Determine the (X, Y) coordinate at the center of the cell enclosing the given text.  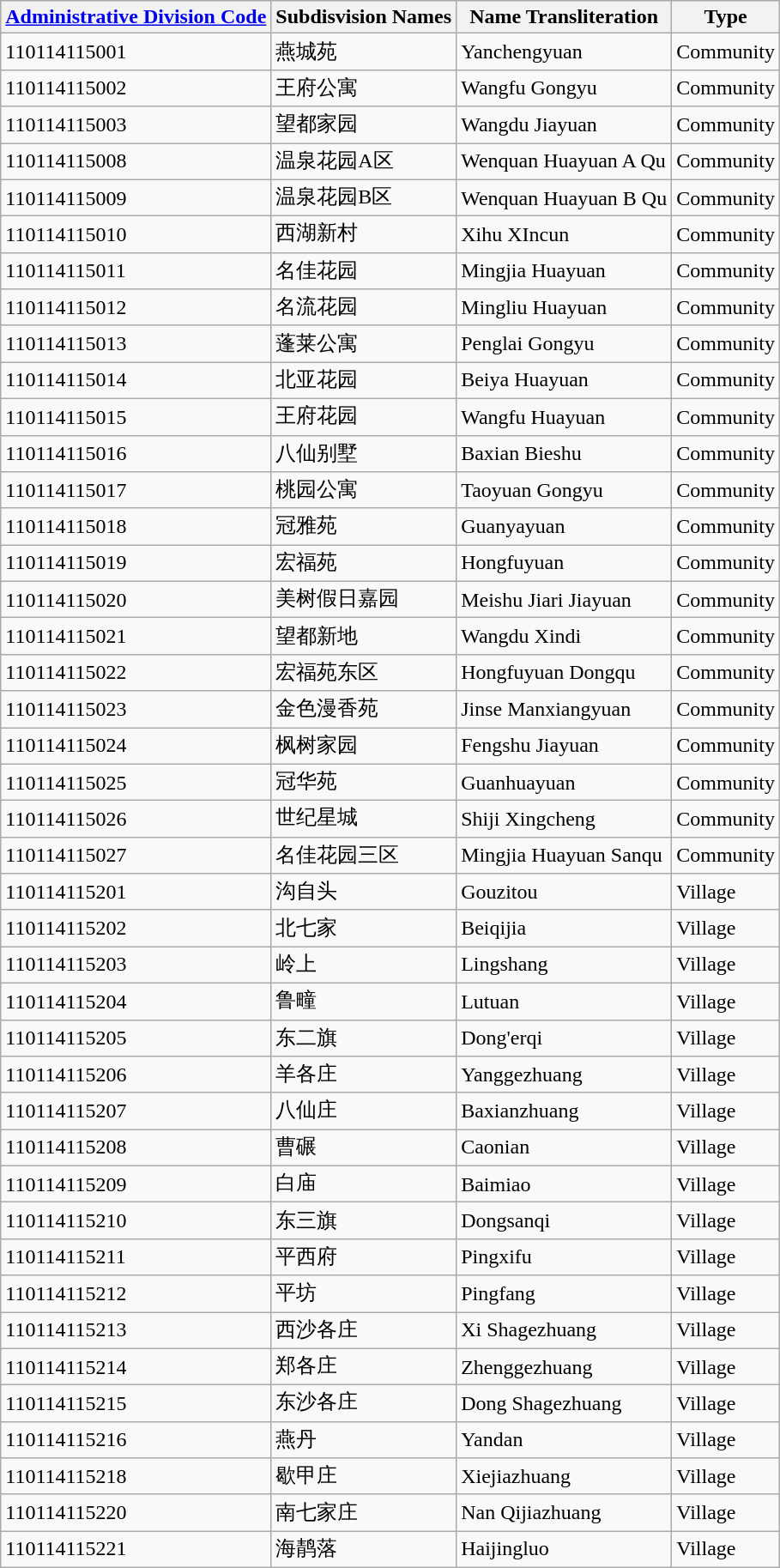
王府花园 (364, 417)
110114115210 (136, 1220)
Wenquan Huayuan A Qu (565, 161)
110114115021 (136, 637)
名流花园 (364, 307)
望都新地 (364, 637)
110114115212 (136, 1294)
八仙别墅 (364, 453)
Lingshang (565, 965)
110114115207 (136, 1111)
110114115019 (136, 563)
Meishu Jiari Jiayuan (565, 599)
Fengshu Jiayuan (565, 747)
名佳花园三区 (364, 855)
Gouzitou (565, 893)
Wenquan Huayuan B Qu (565, 197)
Shiji Xingcheng (565, 819)
南七家庄 (364, 1512)
110114115008 (136, 161)
110114115014 (136, 381)
110114115201 (136, 893)
Xihu XIncun (565, 235)
Dongsanqi (565, 1220)
110114115214 (136, 1366)
王府公寓 (364, 88)
平西府 (364, 1256)
Dong Shagezhuang (565, 1404)
Guanyayuan (565, 527)
110114115015 (136, 417)
羊各庄 (364, 1075)
Beiya Huayuan (565, 381)
110114115020 (136, 599)
宏福苑东区 (364, 673)
Nan Qijiazhuang (565, 1512)
Yandan (565, 1440)
西湖新村 (364, 235)
Administrative Division Code (136, 17)
宏福苑 (364, 563)
110114115205 (136, 1038)
110114115209 (136, 1184)
Wangfu Huayuan (565, 417)
温泉花园B区 (364, 197)
110114115215 (136, 1404)
枫树家园 (364, 747)
110114115012 (136, 307)
110114115220 (136, 1512)
Xi Shagezhuang (565, 1330)
110114115011 (136, 271)
110114115203 (136, 965)
Subdisvision Names (364, 17)
Pingfang (565, 1294)
冠雅苑 (364, 527)
鲁疃 (364, 1001)
世纪星城 (364, 819)
110114115206 (136, 1075)
Lutuan (565, 1001)
110114115009 (136, 197)
Name Transliteration (565, 17)
Pingxifu (565, 1256)
110114115023 (136, 709)
白庙 (364, 1184)
Baimiao (565, 1184)
110114115003 (136, 125)
岭上 (364, 965)
Baxianzhuang (565, 1111)
八仙庄 (364, 1111)
郑各庄 (364, 1366)
北七家 (364, 929)
110114115010 (136, 235)
温泉花园A区 (364, 161)
110114115017 (136, 491)
110114115216 (136, 1440)
Haijingluo (565, 1550)
名佳花园 (364, 271)
曹碾 (364, 1148)
Hongfuyuan Dongqu (565, 673)
110114115027 (136, 855)
海䴖落 (364, 1550)
110114115208 (136, 1148)
Penglai Gongyu (565, 343)
美树假日嘉园 (364, 599)
Guanhuayuan (565, 783)
110114115025 (136, 783)
望都家园 (364, 125)
西沙各庄 (364, 1330)
Taoyuan Gongyu (565, 491)
110114115024 (136, 747)
Xiejiazhuang (565, 1476)
110114115221 (136, 1550)
Yanchengyuan (565, 51)
Mingjia Huayuan Sanqu (565, 855)
110114115016 (136, 453)
北亚花园 (364, 381)
燕城苑 (364, 51)
Yanggezhuang (565, 1075)
Beiqijia (565, 929)
110114115211 (136, 1256)
Wangdu Xindi (565, 637)
东沙各庄 (364, 1404)
110114115026 (136, 819)
冠华苑 (364, 783)
Mingjia Huayuan (565, 271)
Zhenggezhuang (565, 1366)
110114115001 (136, 51)
Baxian Bieshu (565, 453)
110114115213 (136, 1330)
Jinse Manxiangyuan (565, 709)
Wangdu Jiayuan (565, 125)
110114115204 (136, 1001)
桃园公寓 (364, 491)
Type (726, 17)
110114115013 (136, 343)
110114115218 (136, 1476)
Caonian (565, 1148)
Wangfu Gongyu (565, 88)
燕丹 (364, 1440)
沟自头 (364, 893)
金色漫香苑 (364, 709)
Hongfuyuan (565, 563)
歇甲庄 (364, 1476)
110114115018 (136, 527)
Mingliu Huayuan (565, 307)
东二旗 (364, 1038)
110114115022 (136, 673)
110114115002 (136, 88)
平坊 (364, 1294)
Dong'erqi (565, 1038)
蓬莱公寓 (364, 343)
东三旗 (364, 1220)
110114115202 (136, 929)
